Find where the given text appears and provide that cell's center as (x, y) coordinate. 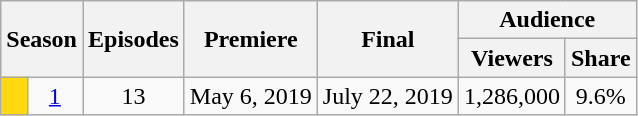
13 (133, 96)
Season (42, 39)
July 22, 2019 (388, 96)
May 6, 2019 (250, 96)
1 (54, 96)
Audience (547, 20)
Share (600, 58)
Premiere (250, 39)
Viewers (512, 58)
Episodes (133, 39)
1,286,000 (512, 96)
9.6% (600, 96)
Final (388, 39)
